Return the [x, y] coordinate for the center point of the cell that contains the specified text.  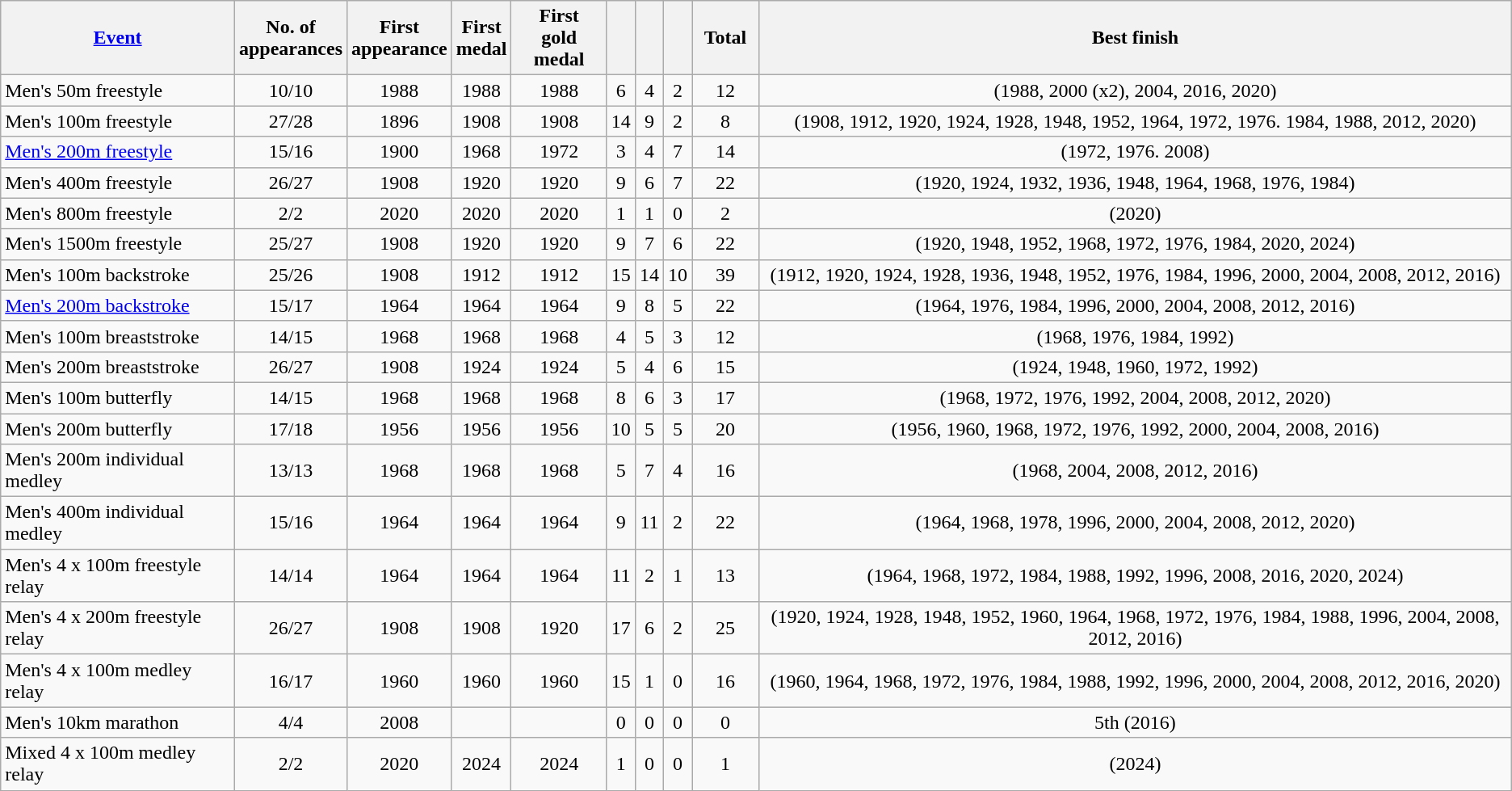
25/27 [291, 244]
(1956, 1960, 1968, 1972, 1976, 1992, 2000, 2004, 2008, 2016) [1136, 429]
Men's 4 x 100m medley relay [118, 680]
(1908, 1912, 1920, 1924, 1928, 1948, 1952, 1964, 1972, 1976. 1984, 1988, 2012, 2020) [1136, 121]
13 [725, 575]
(2024) [1136, 764]
39 [725, 275]
Men's 100m breaststroke [118, 336]
10/10 [291, 90]
Mixed 4 x 100m medley relay [118, 764]
Men's 1500m freestyle [118, 244]
(1920, 1924, 1928, 1948, 1952, 1960, 1964, 1968, 1972, 1976, 1984, 1988, 1996, 2004, 2008, 2012, 2016) [1136, 629]
Firstgold medal [559, 38]
Men's 200m breaststroke [118, 367]
4/4 [291, 722]
Men's 4 x 100m freestyle relay [118, 575]
1900 [400, 152]
Men's 200m backstroke [118, 305]
(1972, 1976. 2008) [1136, 152]
Men's 200m butterfly [118, 429]
(1924, 1948, 1960, 1972, 1992) [1136, 367]
Men's 100m backstroke [118, 275]
1896 [400, 121]
(1968, 2004, 2008, 2012, 2016) [1136, 470]
(1968, 1976, 1984, 1992) [1136, 336]
(1968, 1972, 1976, 1992, 2004, 2008, 2012, 2020) [1136, 398]
Men's 100m freestyle [118, 121]
1972 [559, 152]
15/17 [291, 305]
25/26 [291, 275]
No. ofappearances [291, 38]
(1964, 1976, 1984, 1996, 2000, 2004, 2008, 2012, 2016) [1136, 305]
5th (2016) [1136, 722]
(1920, 1948, 1952, 1968, 1972, 1976, 1984, 2020, 2024) [1136, 244]
16/17 [291, 680]
25 [725, 629]
Firstmedal [481, 38]
Event [118, 38]
Men's 200m individual medley [118, 470]
Men's 10km marathon [118, 722]
Men's 200m freestyle [118, 152]
Men's 400m individual medley [118, 524]
Men's 800m freestyle [118, 213]
Men's 50m freestyle [118, 90]
(1920, 1924, 1932, 1936, 1948, 1964, 1968, 1976, 1984) [1136, 183]
14/14 [291, 575]
(1912, 1920, 1924, 1928, 1936, 1948, 1952, 1976, 1984, 1996, 2000, 2004, 2008, 2012, 2016) [1136, 275]
27/28 [291, 121]
Men's 100m butterfly [118, 398]
Total [725, 38]
Best finish [1136, 38]
(1960, 1964, 1968, 1972, 1976, 1984, 1988, 1992, 1996, 2000, 2004, 2008, 2012, 2016, 2020) [1136, 680]
(1964, 1968, 1972, 1984, 1988, 1992, 1996, 2008, 2016, 2020, 2024) [1136, 575]
20 [725, 429]
(1964, 1968, 1978, 1996, 2000, 2004, 2008, 2012, 2020) [1136, 524]
Firstappearance [400, 38]
(2020) [1136, 213]
17/18 [291, 429]
13/13 [291, 470]
Men's 400m freestyle [118, 183]
2008 [400, 722]
Men's 4 x 200m freestyle relay [118, 629]
(1988, 2000 (x2), 2004, 2016, 2020) [1136, 90]
